Detect which cell encompasses the target text, then output its (X, Y) center coordinate. 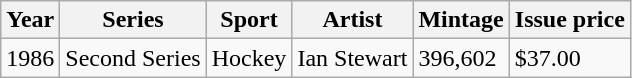
$37.00 (570, 58)
1986 (30, 58)
Second Series (133, 58)
Year (30, 20)
Ian Stewart (352, 58)
396,602 (461, 58)
Issue price (570, 20)
Series (133, 20)
Mintage (461, 20)
Artist (352, 20)
Hockey (249, 58)
Sport (249, 20)
